Search for the cell housing the specified text and yield its [X, Y] center coordinate. 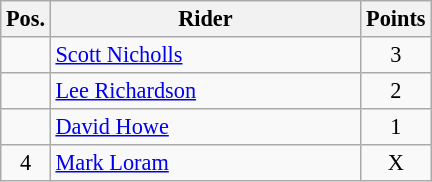
Mark Loram [205, 162]
Pos. [26, 19]
X [396, 162]
4 [26, 162]
Lee Richardson [205, 90]
1 [396, 126]
Scott Nicholls [205, 55]
Points [396, 19]
3 [396, 55]
2 [396, 90]
David Howe [205, 126]
Rider [205, 19]
